Identify which cell holds the provided text, then report its [x, y] central coordinate. 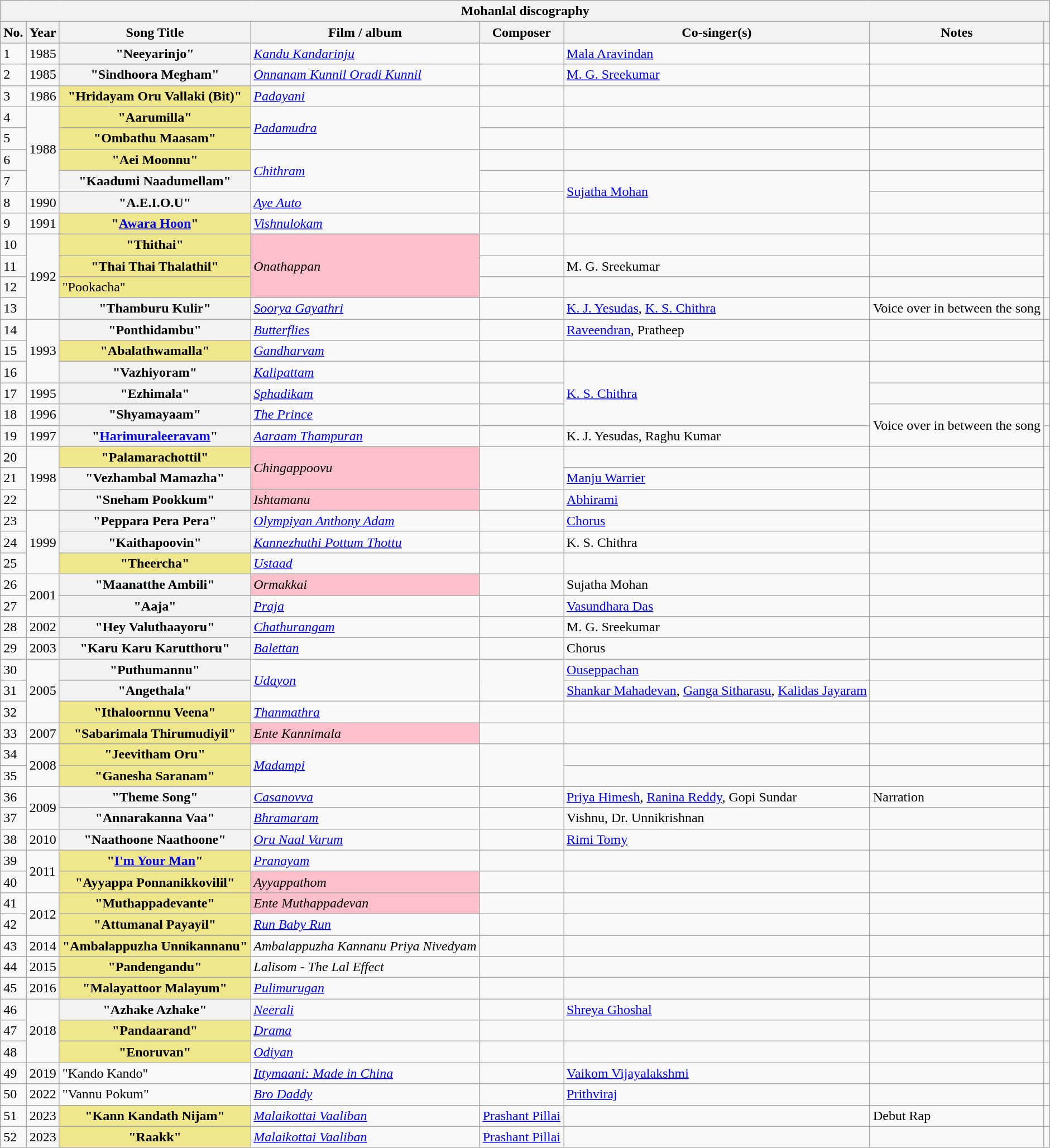
Lalisom - The Lal Effect [365, 967]
"Thai Thai Thalathil" [155, 266]
52 [13, 1137]
"Aarumilla" [155, 117]
2009 [42, 808]
1986 [42, 96]
"Puthumannu" [155, 670]
32 [13, 712]
48 [13, 1052]
1993 [42, 351]
"Thamburu Kulir" [155, 309]
Vishnulokam [365, 223]
17 [13, 393]
2016 [42, 988]
Abhirami [717, 499]
"Ambalappuzha Unnikannanu" [155, 946]
Manju Warrier [717, 478]
31 [13, 691]
2010 [42, 839]
Onathappan [365, 266]
47 [13, 1031]
6 [13, 160]
"Angethala" [155, 691]
Ouseppachan [717, 670]
1992 [42, 276]
Ambalappuzha Kannanu Priya Nivedyam [365, 946]
Film / album [365, 32]
"A.E.I.O.U" [155, 202]
Ishtamanu [365, 499]
36 [13, 797]
Run Baby Run [365, 924]
Vishnu, Dr. Unnikrishnan [717, 818]
39 [13, 861]
25 [13, 563]
51 [13, 1116]
"Abalathwamalla" [155, 351]
"Vannu Pokum" [155, 1094]
1996 [42, 415]
Thanmathra [365, 712]
"Neeyarinjo" [155, 54]
35 [13, 776]
Aye Auto [365, 202]
2003 [42, 649]
"Kaithapoovin" [155, 542]
"Pookacha" [155, 287]
Chingappoovu [365, 468]
2018 [42, 1031]
"Ponthidambu" [155, 330]
Onnanam Kunnil Oradi Kunnil [365, 75]
Madampi [365, 765]
Butterflies [365, 330]
Praja [365, 606]
"Azhake Azhake" [155, 1010]
37 [13, 818]
"Ithaloornnu Veena" [155, 712]
1 [13, 54]
Padayani [365, 96]
Drama [365, 1031]
"Peppara Pera Pera" [155, 521]
Ormakkai [365, 584]
2002 [42, 627]
"Kando Kando" [155, 1073]
20 [13, 457]
2008 [42, 765]
"Hridayam Oru Vallaki (Bit)" [155, 96]
38 [13, 839]
1988 [42, 149]
Rimi Tomy [717, 839]
Odiyan [365, 1052]
46 [13, 1010]
1997 [42, 436]
34 [13, 755]
2001 [42, 595]
The Prince [365, 415]
Narration [957, 797]
Padamudra [365, 128]
Olympiyan Anthony Adam [365, 521]
"Sneham Pookkum" [155, 499]
"Kann Kandath Nijam" [155, 1116]
Priya Himesh, Ranina Reddy, Gopi Sundar [717, 797]
7 [13, 181]
"Ezhimala" [155, 393]
"Enoruvan" [155, 1052]
Vaikom Vijayalakshmi [717, 1073]
2011 [42, 871]
24 [13, 542]
Ustaad [365, 563]
"Hey Valuthaayoru" [155, 627]
11 [13, 266]
2 [13, 75]
"Malayattoor Malayum" [155, 988]
Ente Kannimala [365, 733]
2005 [42, 691]
27 [13, 606]
"Karu Karu Karutthoru" [155, 649]
2012 [42, 914]
Sphadikam [365, 393]
Pranayam [365, 861]
26 [13, 584]
15 [13, 351]
Oru Naal Varum [365, 839]
1998 [42, 478]
Shankar Mahadevan, Ganga Sitharasu, Kalidas Jayaram [717, 691]
16 [13, 372]
"Muthappadevante" [155, 903]
9 [13, 223]
Raveendran, Pratheep [717, 330]
2019 [42, 1073]
28 [13, 627]
Prithviraj [717, 1094]
Chathurangam [365, 627]
10 [13, 244]
1991 [42, 223]
42 [13, 924]
8 [13, 202]
13 [13, 309]
Ayyappathom [365, 882]
Bro Daddy [365, 1094]
"Maanatthe Ambili" [155, 584]
Notes [957, 32]
22 [13, 499]
21 [13, 478]
"Sindhoora Megham" [155, 75]
43 [13, 946]
Udayon [365, 680]
Mohanlal discography [525, 11]
Ittymaani: Made in China [365, 1073]
Neerali [365, 1010]
23 [13, 521]
Vasundhara Das [717, 606]
Gandharvam [365, 351]
"Jeevitham Oru" [155, 755]
18 [13, 415]
"Sabarimala Thirumudiyil" [155, 733]
"Palamarachottil" [155, 457]
"Kaadumi Naadumellam" [155, 181]
"I'm Your Man" [155, 861]
Soorya Gayathri [365, 309]
"Thithai" [155, 244]
"Aaja" [155, 606]
4 [13, 117]
"Vezhambal Mamazha" [155, 478]
49 [13, 1073]
"Ganesha Saranam" [155, 776]
No. [13, 32]
Song Title [155, 32]
30 [13, 670]
Chithram [365, 170]
2007 [42, 733]
5 [13, 138]
Year [42, 32]
14 [13, 330]
Debut Rap [957, 1116]
Kandu Kandarinju [365, 54]
"Awara Hoon" [155, 223]
1990 [42, 202]
Casanovva [365, 797]
"Theercha" [155, 563]
"Annarakanna Vaa" [155, 818]
Pulimurugan [365, 988]
33 [13, 733]
K. J. Yesudas, Raghu Kumar [717, 436]
Kalipattam [365, 372]
1995 [42, 393]
"Theme Song" [155, 797]
"Ombathu Maasam" [155, 138]
Co-singer(s) [717, 32]
"Vazhiyoram" [155, 372]
19 [13, 436]
Bhramaram [365, 818]
29 [13, 649]
K. J. Yesudas, K. S. Chithra [717, 309]
"Pandaarand" [155, 1031]
"Harimuraleeravam" [155, 436]
Kannezhuthi Pottum Thottu [365, 542]
45 [13, 988]
40 [13, 882]
41 [13, 903]
1999 [42, 542]
"Naathoone Naathoone" [155, 839]
2015 [42, 967]
2022 [42, 1094]
Composer [521, 32]
"Attumanal Payayil" [155, 924]
"Ayyappa Ponnanikkovilil" [155, 882]
12 [13, 287]
Shreya Ghoshal [717, 1010]
50 [13, 1094]
"Pandengandu" [155, 967]
Ente Muthappadevan [365, 903]
"Shyamayaam" [155, 415]
Aaraam Thampuran [365, 436]
Balettan [365, 649]
44 [13, 967]
3 [13, 96]
"Raakk" [155, 1137]
Mala Aravindan [717, 54]
2014 [42, 946]
"Aei Moonnu" [155, 160]
